Detect which cell encompasses the target text, then output its (X, Y) center coordinate. 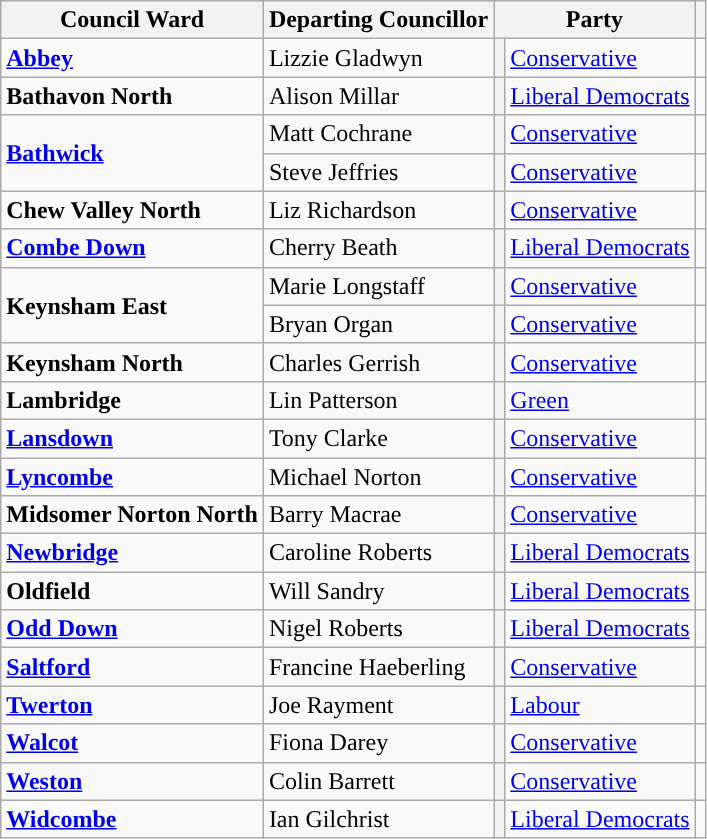
Francine Haeberling (378, 667)
Chew Valley North (132, 210)
Ian Gilchrist (378, 819)
Odd Down (132, 629)
Nigel Roberts (378, 629)
Lyncombe (132, 477)
Newbridge (132, 553)
Barry Macrae (378, 515)
Bathavon North (132, 96)
Lizzie Gladwyn (378, 58)
Colin Barrett (378, 781)
Widcombe (132, 819)
Abbey (132, 58)
Bathwick (132, 153)
Michael Norton (378, 477)
Charles Gerrish (378, 362)
Keynsham North (132, 362)
Cherry Beath (378, 248)
Keynsham East (132, 305)
Tony Clarke (378, 438)
Party (594, 20)
Departing Councillor (378, 20)
Fiona Darey (378, 743)
Council Ward (132, 20)
Lansdown (132, 438)
Midsomer Norton North (132, 515)
Steve Jeffries (378, 172)
Marie Longstaff (378, 286)
Matt Cochrane (378, 134)
Liz Richardson (378, 210)
Weston (132, 781)
Green (600, 400)
Caroline Roberts (378, 553)
Saltford (132, 667)
Lin Patterson (378, 400)
Combe Down (132, 248)
Oldfield (132, 591)
Bryan Organ (378, 324)
Twerton (132, 705)
Alison Millar (378, 96)
Walcot (132, 743)
Will Sandry (378, 591)
Joe Rayment (378, 705)
Labour (600, 705)
Lambridge (132, 400)
